Detect which cell encompasses the target text, then output its (X, Y) center coordinate. 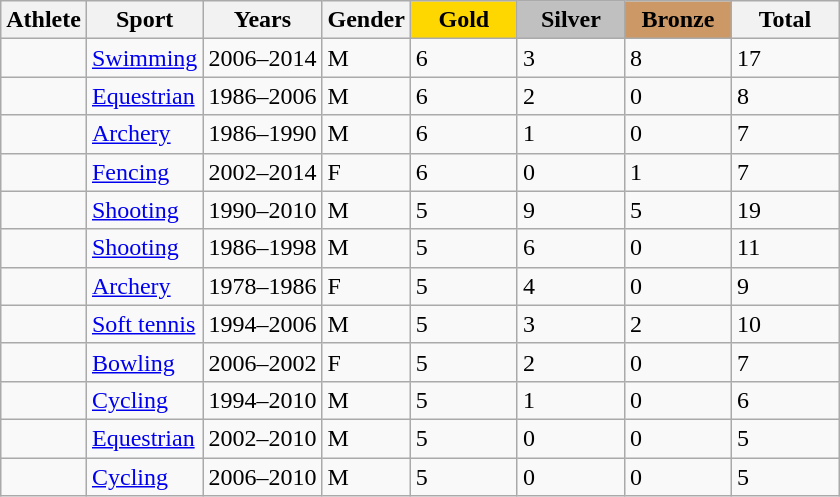
Gold (464, 20)
1978–1986 (262, 286)
1986–1990 (262, 134)
1986–2006 (262, 96)
1994–2010 (262, 400)
2006–2002 (262, 362)
Swimming (144, 58)
17 (786, 58)
Gender (366, 20)
Total (786, 20)
Sport (144, 20)
2006–2010 (262, 477)
19 (786, 210)
11 (786, 248)
2002–2010 (262, 438)
Bowling (144, 362)
1986–1998 (262, 248)
Soft tennis (144, 324)
Silver (570, 20)
10 (786, 324)
Years (262, 20)
Athlete (44, 20)
4 (570, 286)
2006–2014 (262, 58)
1990–2010 (262, 210)
2002–2014 (262, 172)
Fencing (144, 172)
1994–2006 (262, 324)
Bronze (678, 20)
